Return the (x, y) coordinate for the center point of the cell that contains the specified text.  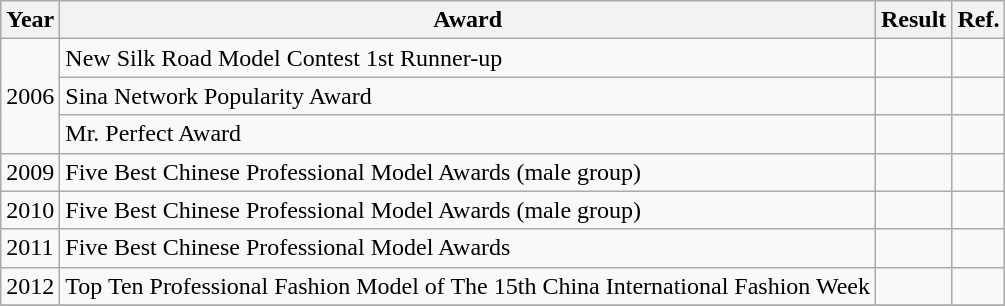
2009 (30, 172)
2011 (30, 248)
Mr. Perfect Award (468, 134)
2006 (30, 96)
Top Ten Professional Fashion Model of The 15th China International Fashion Week (468, 286)
Result (913, 20)
Sina Network Popularity Award (468, 96)
Year (30, 20)
2012 (30, 286)
Award (468, 20)
New Silk Road Model Contest 1st Runner-up (468, 58)
2010 (30, 210)
Ref. (978, 20)
Five Best Chinese Professional Model Awards (468, 248)
